Detect which cell encompasses the target text, then output its [X, Y] center coordinate. 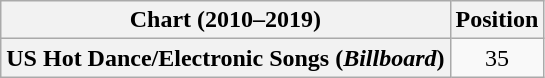
Position [497, 20]
Chart (2010–2019) [226, 20]
US Hot Dance/Electronic Songs (Billboard) [226, 58]
35 [497, 58]
